Capture the cell that displays the provided text and extract its [X, Y] central coordinate. 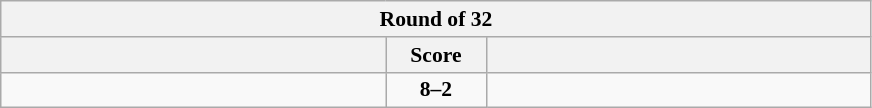
8–2 [436, 90]
Round of 32 [436, 19]
Score [436, 55]
